For the text-containing cell, return its midpoint in [x, y] coordinate format. 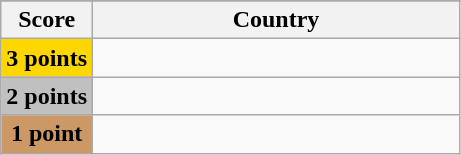
Score [47, 20]
1 point [47, 134]
Country [276, 20]
2 points [47, 96]
3 points [47, 58]
